Locate the cell with the specified text and output its (x, y) center coordinate. 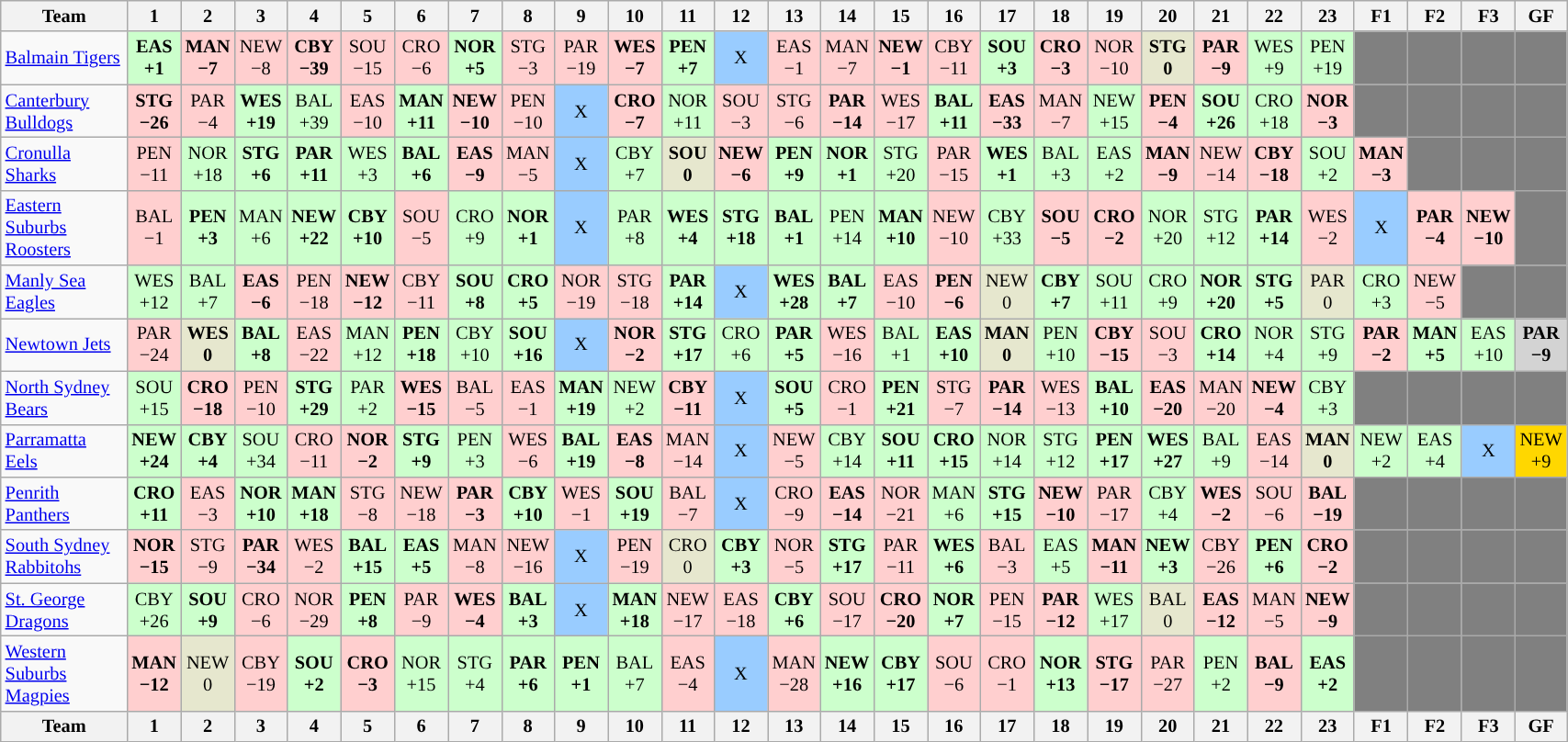
PAR−19 (581, 58)
CRO−7 (635, 111)
WES−1 (581, 503)
NEW−6 (740, 163)
STG−8 (367, 503)
WES+19 (261, 111)
WES−4 (475, 610)
STG+6 (261, 163)
MAN+11 (421, 111)
CRO−11 (314, 451)
SOU+5 (794, 398)
BAL−1 (154, 228)
NEW−8 (261, 58)
PAR−24 (154, 344)
NEW−1 (900, 58)
Manly Sea Eagles (64, 292)
PAR−11 (900, 556)
NEW−9 (1327, 610)
PAR0 (1327, 292)
Western Suburbs Magpies (64, 673)
STG−26 (154, 111)
NOR−10 (1114, 58)
Eastern Suburbs Roosters (64, 228)
STG−18 (635, 292)
NOR+5 (475, 58)
NOR−5 (794, 556)
WES−6 (527, 451)
NEW−12 (367, 292)
South Sydney Rabbitohs (64, 556)
WES+28 (794, 292)
CBY+33 (1007, 228)
PAR−17 (1114, 503)
NOR+7 (953, 610)
MAN−3 (1381, 163)
NOR+11 (687, 111)
STG−7 (953, 398)
BAL+6 (421, 163)
CBY−19 (261, 673)
Penrith Panthers (64, 503)
NOR+15 (421, 673)
WES−13 (1060, 398)
STG+15 (1007, 503)
PEN−18 (314, 292)
Newtown Jets (64, 344)
SOU−15 (367, 58)
NOR−3 (1327, 111)
STG−3 (527, 58)
WES+27 (1168, 451)
EAS−33 (1007, 111)
NOR−15 (154, 556)
PAR+6 (527, 673)
CRO+11 (154, 503)
NOR+14 (1007, 451)
CBY−26 (1220, 556)
CBY+6 (794, 610)
CBY−15 (1114, 344)
PEN+2 (1220, 673)
PEN+17 (1114, 451)
Cronulla Sharks (64, 163)
PEN+19 (1327, 58)
SOU+34 (261, 451)
CBY+17 (900, 673)
WES+3 (367, 163)
BAL−7 (687, 503)
CRO−18 (208, 398)
WES+12 (154, 292)
MAN−8 (475, 556)
WES+1 (1007, 163)
NEW+22 (314, 228)
EAS+4 (1435, 451)
Parramatta Eels (64, 451)
PEN−11 (154, 163)
PEN−19 (635, 556)
BAL+8 (261, 344)
EAS−18 (740, 610)
SOU+26 (1220, 111)
CRO+3 (1381, 292)
BAL+19 (581, 451)
PEN+10 (1060, 344)
PAR−12 (1060, 610)
CRO−20 (900, 610)
NOR−19 (581, 292)
NOR+4 (1274, 344)
EAS−4 (687, 673)
SOU+16 (527, 344)
SOU+8 (475, 292)
NEW−4 (1274, 398)
PEN+18 (421, 344)
NOR−21 (900, 503)
STG−9 (208, 556)
PAR+8 (635, 228)
CRO0 (687, 556)
St. George Dragons (64, 610)
CBY+14 (847, 451)
BAL−3 (1007, 556)
WES−16 (847, 344)
NEW+15 (1114, 111)
MAN−9 (1168, 163)
SOU+15 (154, 398)
PEN+9 (794, 163)
MAN−11 (1114, 556)
NEW−16 (527, 556)
PEN+14 (847, 228)
SOU+3 (1007, 58)
NEW+16 (847, 673)
BAL−5 (475, 398)
STG+20 (900, 163)
SOU+19 (635, 503)
STG+18 (740, 228)
PAR−2 (1381, 344)
NEW−17 (687, 610)
PEN−6 (953, 292)
SOU0 (687, 163)
MAN−14 (687, 451)
NEW+24 (154, 451)
MAN+10 (900, 228)
STG+4 (475, 673)
STG−6 (794, 111)
NOR+18 (208, 163)
MAN+12 (367, 344)
CRO+6 (740, 344)
EAS−20 (1168, 398)
BAL+11 (953, 111)
NEW+9 (1541, 451)
NEW+3 (1168, 556)
EAS−6 (261, 292)
WES−17 (900, 111)
EAS−22 (314, 344)
SOU−17 (847, 610)
CRO+18 (1274, 111)
NOR+10 (261, 503)
WES+4 (687, 228)
SOU+9 (208, 610)
CRO−9 (794, 503)
CRO+15 (953, 451)
WES+17 (1114, 610)
STG+5 (1274, 292)
PEN+8 (367, 610)
CBY−39 (314, 58)
CRO+14 (1220, 344)
MAN−12 (154, 673)
PEN−4 (1168, 111)
CBY+26 (154, 610)
PAR−27 (1168, 673)
STG−17 (1114, 673)
NEW−14 (1220, 163)
CBY−18 (1274, 163)
PAR+5 (794, 344)
WES−15 (421, 398)
PEN+1 (581, 673)
BAL−9 (1274, 673)
EAS+1 (154, 58)
PEN+21 (900, 398)
MAN+19 (581, 398)
MAN−20 (1220, 398)
EAS−12 (1220, 610)
MAN+5 (1435, 344)
PAR−34 (261, 556)
BAL+15 (367, 556)
EAS−9 (475, 163)
BAL+9 (1220, 451)
PAR+2 (367, 398)
PEN+6 (1274, 556)
PAR−3 (475, 503)
NOR+13 (1060, 673)
STG0 (1168, 58)
BAL+39 (314, 111)
WES+9 (1274, 58)
Canterbury Bulldogs (64, 111)
WES−7 (635, 58)
Balmain Tigers (64, 58)
STG+29 (314, 398)
WES+6 (953, 556)
North Sydney Bears (64, 398)
PEN−15 (1007, 610)
WES0 (208, 344)
NEW−18 (421, 503)
PAR+11 (314, 163)
EAS−3 (208, 503)
BAL0 (1168, 610)
BAL+10 (1114, 398)
CRO+5 (527, 292)
MAN−28 (794, 673)
PAR−15 (953, 163)
BAL−19 (1327, 503)
EAS−8 (635, 451)
NOR−29 (314, 610)
PEN+7 (687, 58)
